Detect which cell encompasses the target text, then output its [X, Y] center coordinate. 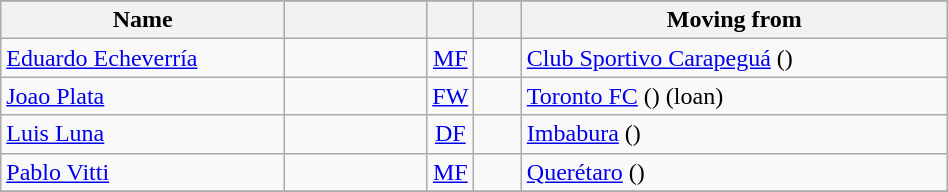
Luis Luna [143, 134]
Name [143, 20]
Pablo Vitti [143, 172]
Querétaro () [734, 172]
FW [450, 96]
DF [450, 134]
Imbabura () [734, 134]
Moving from [734, 20]
Eduardo Echeverría [143, 58]
Toronto FC () (loan) [734, 96]
Club Sportivo Carapeguá () [734, 58]
Joao Plata [143, 96]
